Find where the given text appears and provide that cell's center as [x, y] coordinate. 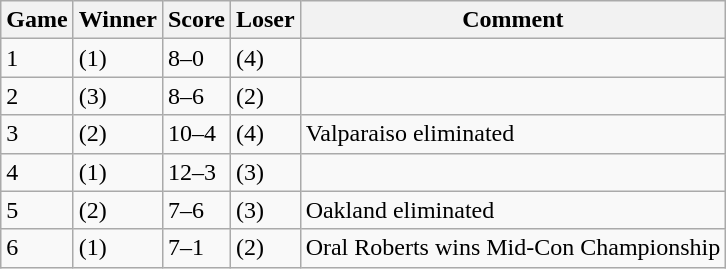
Winner [118, 20]
Loser [265, 20]
Score [196, 20]
5 [37, 210]
10–4 [196, 134]
Oakland eliminated [513, 210]
4 [37, 172]
Valparaiso eliminated [513, 134]
12–3 [196, 172]
Game [37, 20]
Oral Roberts wins Mid-Con Championship [513, 248]
7–1 [196, 248]
8–6 [196, 96]
7–6 [196, 210]
Comment [513, 20]
3 [37, 134]
2 [37, 96]
6 [37, 248]
1 [37, 58]
8–0 [196, 58]
